Locate the cell with the specified text and output its (x, y) center coordinate. 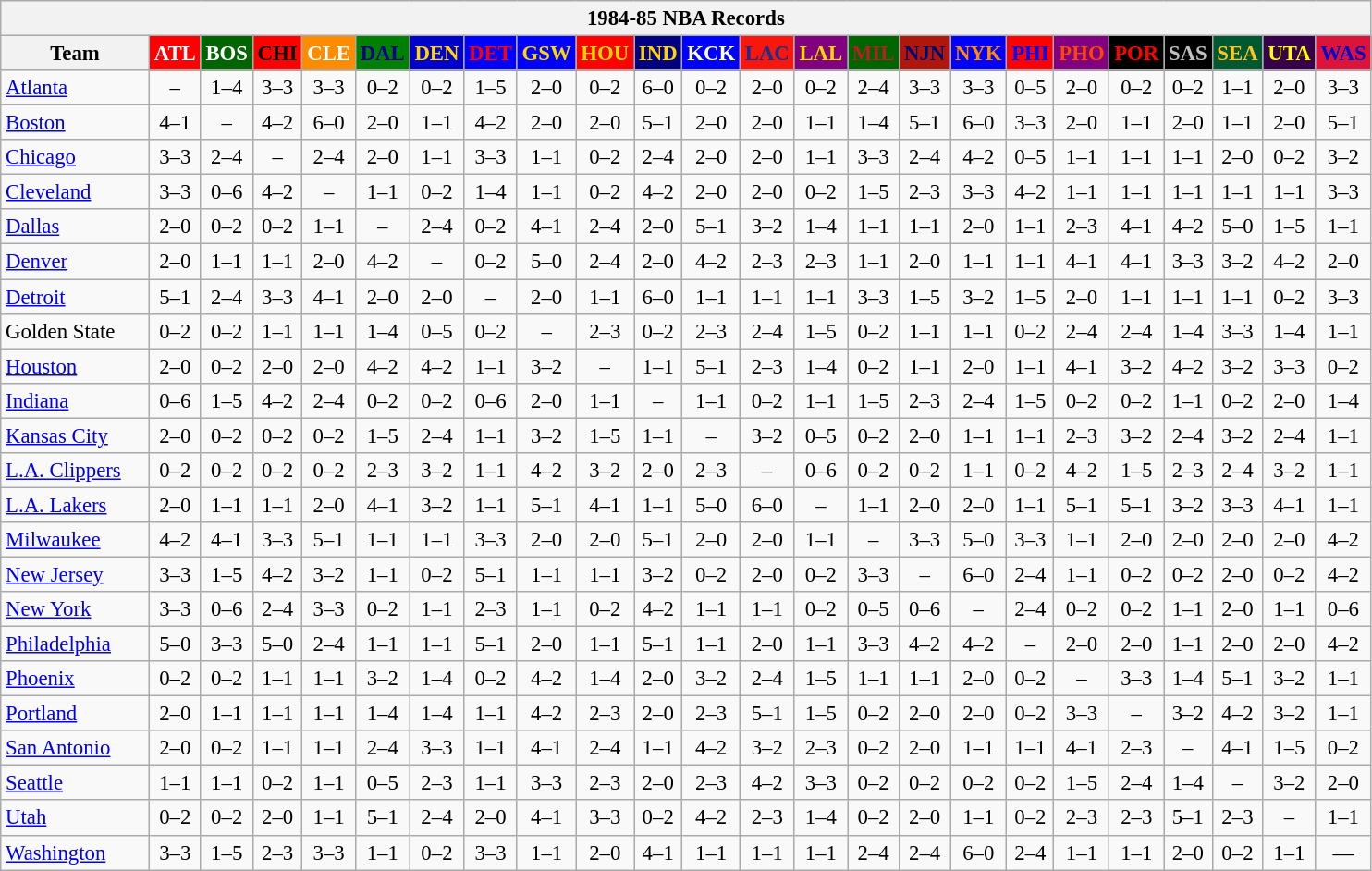
Chicago (76, 157)
San Antonio (76, 748)
Indiana (76, 400)
New Jersey (76, 574)
NJN (925, 54)
LAC (767, 54)
WAS (1343, 54)
Detroit (76, 297)
1984-85 NBA Records (686, 18)
PHI (1030, 54)
Milwaukee (76, 540)
Golden State (76, 331)
Dallas (76, 227)
IND (658, 54)
HOU (605, 54)
Utah (76, 818)
L.A. Clippers (76, 471)
Atlanta (76, 88)
KCK (712, 54)
LAL (821, 54)
BOS (227, 54)
ATL (175, 54)
Seattle (76, 783)
Cleveland (76, 192)
Portland (76, 714)
L.A. Lakers (76, 505)
GSW (546, 54)
Washington (76, 853)
POR (1137, 54)
SAS (1188, 54)
PHO (1082, 54)
Team (76, 54)
Phoenix (76, 679)
New York (76, 609)
MIL (874, 54)
— (1343, 853)
CHI (277, 54)
Denver (76, 262)
SEA (1237, 54)
DET (490, 54)
CLE (329, 54)
Houston (76, 366)
Philadelphia (76, 644)
NYK (978, 54)
Kansas City (76, 435)
DEN (436, 54)
UTA (1289, 54)
DAL (383, 54)
Boston (76, 123)
